Capture the cell that displays the provided text and extract its (X, Y) central coordinate. 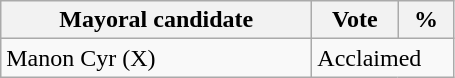
Mayoral candidate (156, 20)
Acclaimed (383, 58)
Manon Cyr (X) (156, 58)
Vote (355, 20)
% (426, 20)
